Determine the [x, y] coordinate at the center of the cell enclosing the given text.  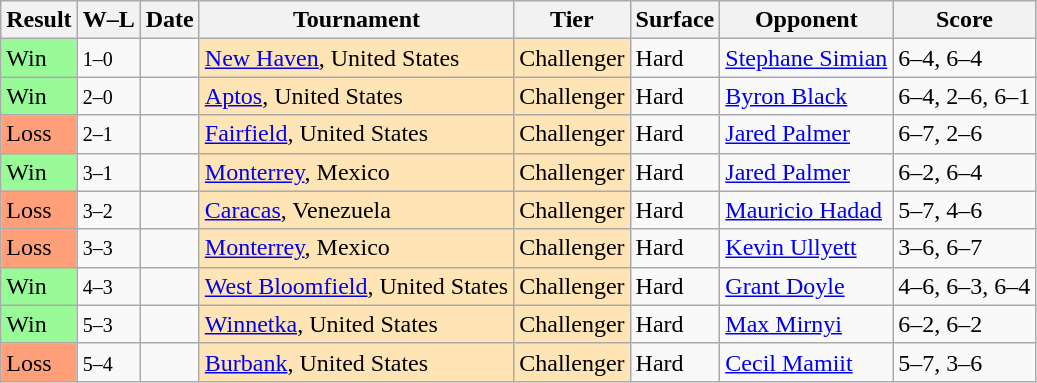
6–2, 6–2 [964, 324]
5–3 [108, 324]
6–7, 2–6 [964, 134]
Stephane Simian [806, 58]
Burbank, United States [356, 362]
Winnetka, United States [356, 324]
2–0 [108, 96]
5–7, 4–6 [964, 210]
Caracas, Venezuela [356, 210]
Tier [572, 20]
6–4, 6–4 [964, 58]
Max Mirnyi [806, 324]
Score [964, 20]
1–0 [108, 58]
Mauricio Hadad [806, 210]
Grant Doyle [806, 286]
4–3 [108, 286]
Surface [675, 20]
Byron Black [806, 96]
Tournament [356, 20]
5–7, 3–6 [964, 362]
Date [170, 20]
New Haven, United States [356, 58]
Fairfield, United States [356, 134]
5–4 [108, 362]
3–2 [108, 210]
West Bloomfield, United States [356, 286]
3–6, 6–7 [964, 248]
Result [39, 20]
6–2, 6–4 [964, 172]
2–1 [108, 134]
Cecil Mamiit [806, 362]
Opponent [806, 20]
3–1 [108, 172]
3–3 [108, 248]
Aptos, United States [356, 96]
W–L [108, 20]
4–6, 6–3, 6–4 [964, 286]
Kevin Ullyett [806, 248]
6–4, 2–6, 6–1 [964, 96]
